Output the [x, y] coordinate of the center of the cell containing the given text.  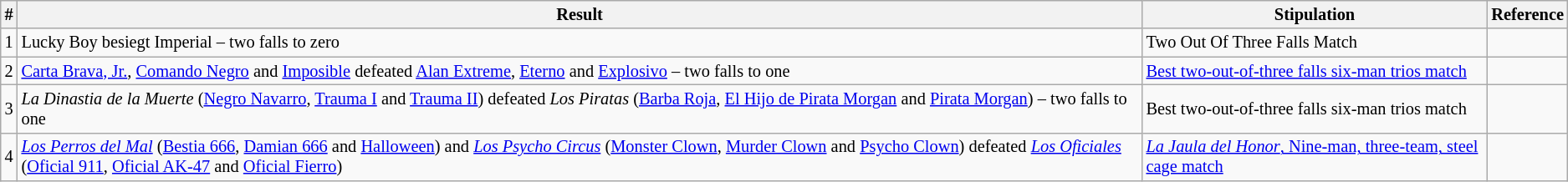
3 [9, 109]
Result [580, 14]
# [9, 14]
Lucky Boy besiegt Imperial – two falls to zero [580, 43]
1 [9, 43]
4 [9, 157]
2 [9, 71]
Stipulation [1315, 14]
Reference [1527, 14]
Carta Brava, Jr., Comando Negro and Imposible defeated Alan Extreme, Eterno and Explosivo – two falls to one [580, 71]
Two Out Of Three Falls Match [1315, 43]
La Jaula del Honor, Nine-man, three-team, steel cage match [1315, 157]
